Extract the [X, Y] coordinate from the center of the cell holding the provided text.  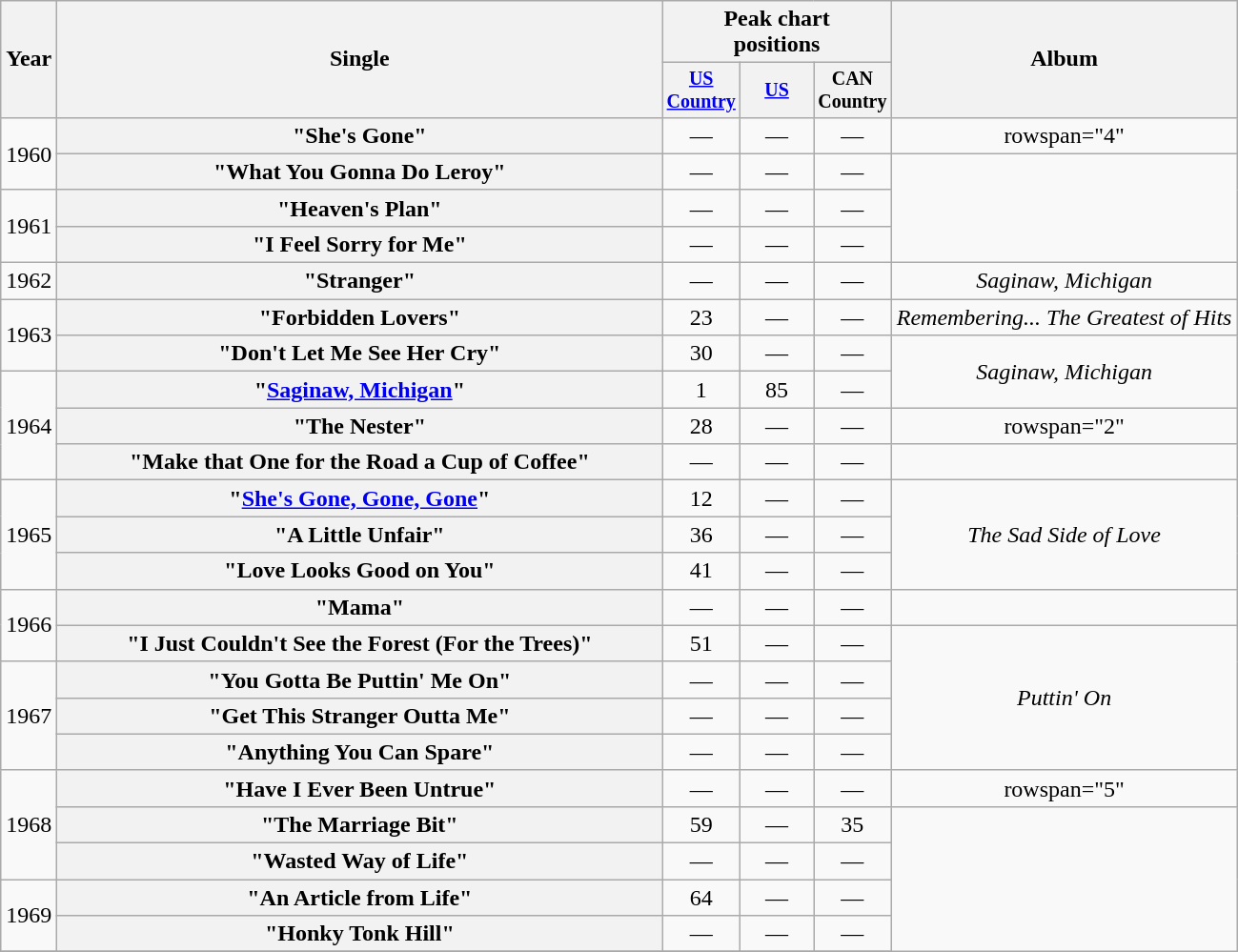
12 [701, 498]
Puttin' On [1064, 698]
Peak chartpositions [777, 32]
"I Just Couldn't See the Forest (For the Trees)" [360, 643]
rowspan="2" [1064, 426]
US Country [701, 90]
1963 [29, 335]
Year [29, 59]
"An Article from Life" [360, 898]
51 [701, 643]
1962 [29, 281]
CAN Country [853, 90]
"The Marriage Bit" [360, 824]
Single [360, 59]
23 [701, 317]
"Don't Let Me See Her Cry" [360, 354]
"Wasted Way of Life" [360, 861]
41 [701, 571]
"Get This Stranger Outta Me" [360, 716]
"She's Gone" [360, 135]
30 [701, 354]
"Heaven's Plan" [360, 208]
"A Little Unfair" [360, 535]
1960 [29, 153]
"Honky Tonk Hill" [360, 934]
85 [778, 390]
35 [853, 824]
"Love Looks Good on You" [360, 571]
1965 [29, 535]
"Saginaw, Michigan" [360, 390]
1969 [29, 916]
The Sad Side of Love [1064, 535]
Album [1064, 59]
64 [701, 898]
1964 [29, 426]
"She's Gone, Gone, Gone" [360, 498]
"Forbidden Lovers" [360, 317]
rowspan="4" [1064, 135]
"Mama" [360, 607]
1 [701, 390]
1961 [29, 226]
Remembering... The Greatest of Hits [1064, 317]
"Have I Ever Been Untrue" [360, 788]
"Anything You Can Spare" [360, 752]
1967 [29, 716]
US [778, 90]
1968 [29, 824]
"I Feel Sorry for Me" [360, 244]
"You Gotta Be Puttin' Me On" [360, 679]
rowspan="5" [1064, 788]
"The Nester" [360, 426]
1966 [29, 625]
"Stranger" [360, 281]
36 [701, 535]
"What You Gonna Do Leroy" [360, 172]
"Make that One for the Road a Cup of Coffee" [360, 462]
59 [701, 824]
28 [701, 426]
